Pinpoint the cell where the given text exists, returning its (X, Y) midpoint coordinate. 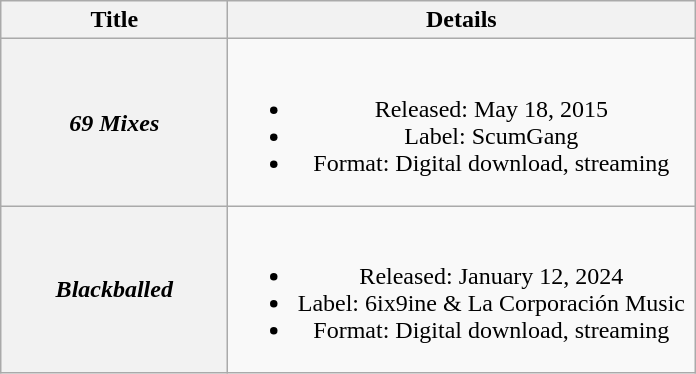
Released: May 18, 2015Label: ScumGangFormat: Digital download, streaming (462, 122)
Blackballed (114, 290)
69 Mixes (114, 122)
Details (462, 20)
Released: January 12, 2024Label: 6ix9ine & La Corporación MusicFormat: Digital download, streaming (462, 290)
Title (114, 20)
